Determine the [x, y] coordinate at the center of the cell enclosing the given text.  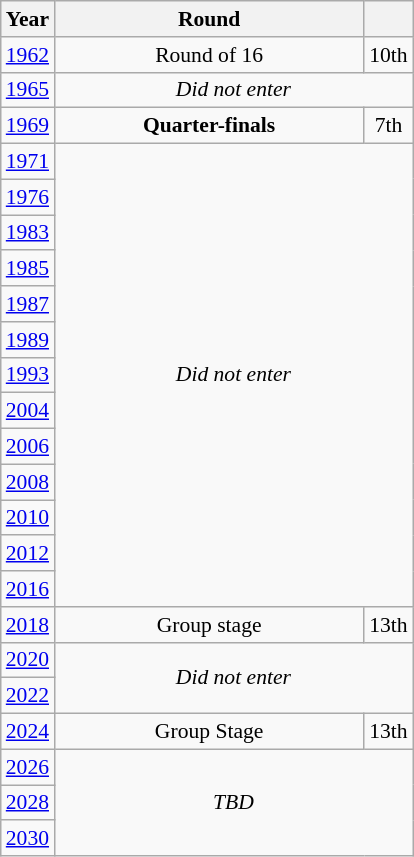
2020 [28, 660]
2030 [28, 839]
1965 [28, 90]
2010 [28, 518]
2006 [28, 447]
2018 [28, 625]
Round [209, 19]
2008 [28, 482]
1983 [28, 233]
2024 [28, 732]
1987 [28, 304]
1985 [28, 269]
1962 [28, 55]
1976 [28, 197]
Group stage [209, 625]
Year [28, 19]
2028 [28, 803]
2004 [28, 411]
2012 [28, 554]
1969 [28, 126]
1971 [28, 162]
1993 [28, 375]
2026 [28, 767]
10th [388, 55]
TBD [234, 802]
Quarter-finals [209, 126]
2022 [28, 696]
Group Stage [209, 732]
1989 [28, 340]
Round of 16 [209, 55]
7th [388, 126]
2016 [28, 589]
